Return the [x, y] coordinate for the center point of the cell that contains the specified text.  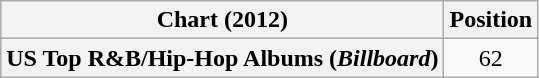
Position [491, 20]
US Top R&B/Hip-Hop Albums (Billboard) [222, 58]
Chart (2012) [222, 20]
62 [491, 58]
